From the cell containing the given text, extract its center point as [X, Y] coordinate. 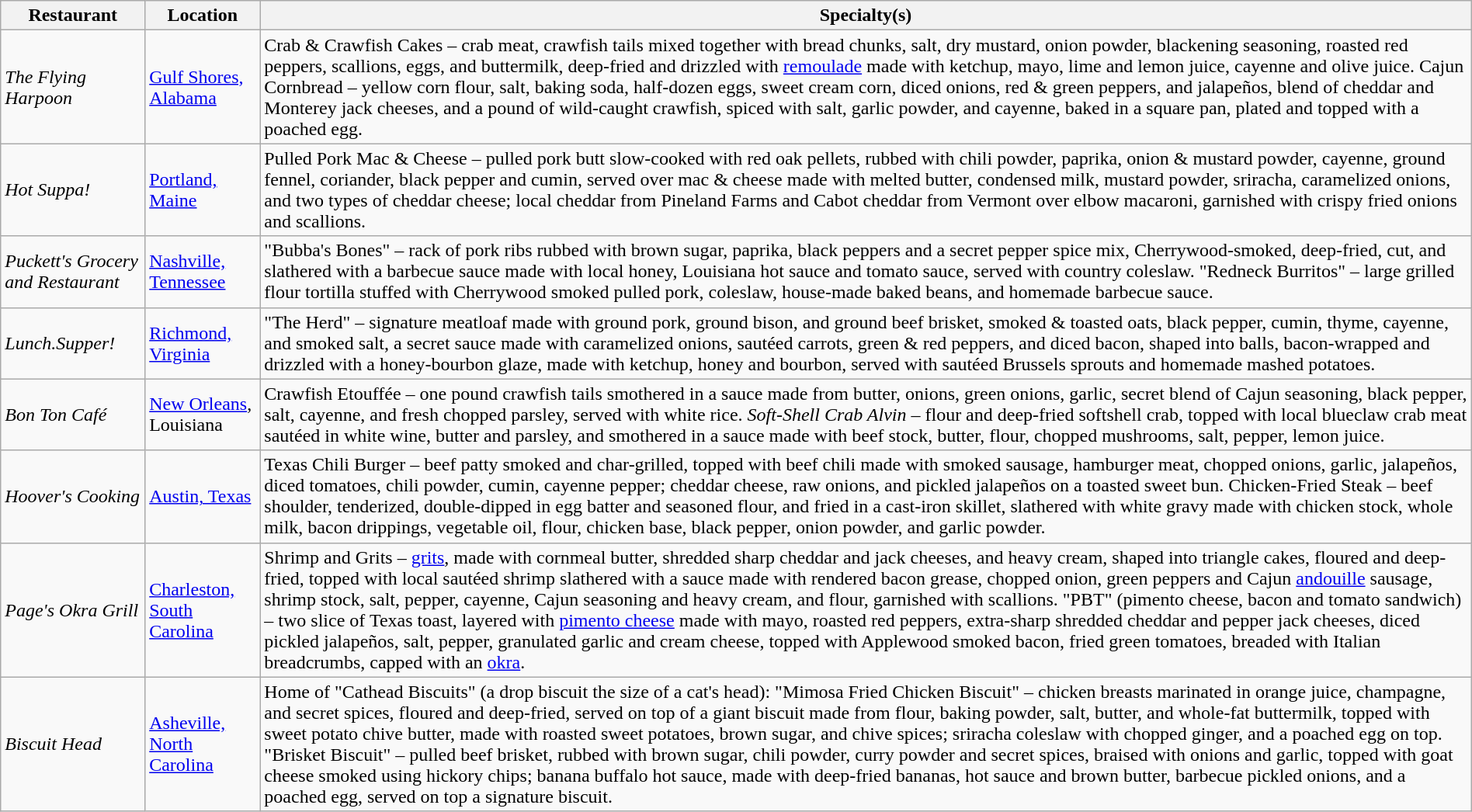
Location [203, 16]
Charleston, South Carolina [203, 610]
Puckett's Grocery and Restaurant [73, 272]
New Orleans, Louisiana [203, 415]
Hot Suppa! [73, 189]
Specialty(s) [866, 16]
Bon Ton Café [73, 415]
Lunch.Supper! [73, 343]
Asheville, North Carolina [203, 744]
Page's Okra Grill [73, 610]
Restaurant [73, 16]
Gulf Shores, Alabama [203, 87]
Portland, Maine [203, 189]
Nashville, Tennessee [203, 272]
Biscuit Head [73, 744]
Austin, Texas [203, 497]
The Flying Harpoon [73, 87]
Richmond, Virginia [203, 343]
Hoover's Cooking [73, 497]
